Determine the [X, Y] coordinate at the center of the cell enclosing the given text.  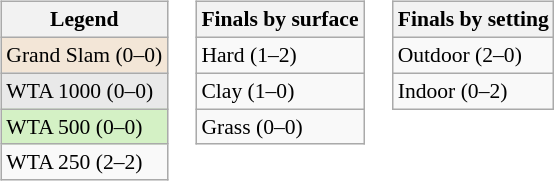
WTA 250 (2–2) [84, 162]
Finals by surface [280, 20]
Legend [84, 20]
Grand Slam (0–0) [84, 55]
Clay (1–0) [280, 91]
Grass (0–0) [280, 127]
WTA 500 (0–0) [84, 127]
Hard (1–2) [280, 55]
Finals by setting [474, 20]
Outdoor (2–0) [474, 55]
WTA 1000 (0–0) [84, 91]
Indoor (0–2) [474, 91]
